Locate the cell with the specified text and output its [X, Y] center coordinate. 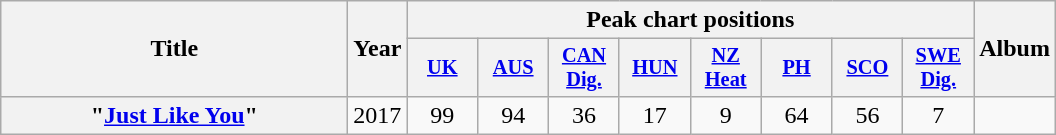
99 [442, 115]
9 [726, 115]
36 [584, 115]
94 [514, 115]
AUS [514, 68]
PH [796, 68]
UK [442, 68]
NZHeat [726, 68]
SCO [868, 68]
2017 [378, 115]
Title [174, 49]
Album [1015, 49]
64 [796, 115]
HUN [654, 68]
Peak chart positions [690, 20]
"Just Like You" [174, 115]
Year [378, 49]
17 [654, 115]
SWEDig. [938, 68]
7 [938, 115]
56 [868, 115]
CANDig. [584, 68]
